Detect which cell encompasses the target text, then output its (X, Y) center coordinate. 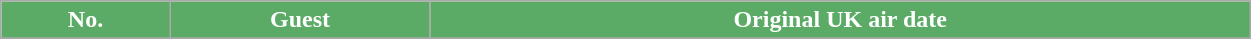
Original UK air date (840, 20)
Guest (300, 20)
No. (86, 20)
